Scan for the cell matching the given text and deliver its [x, y] coordinate at center. 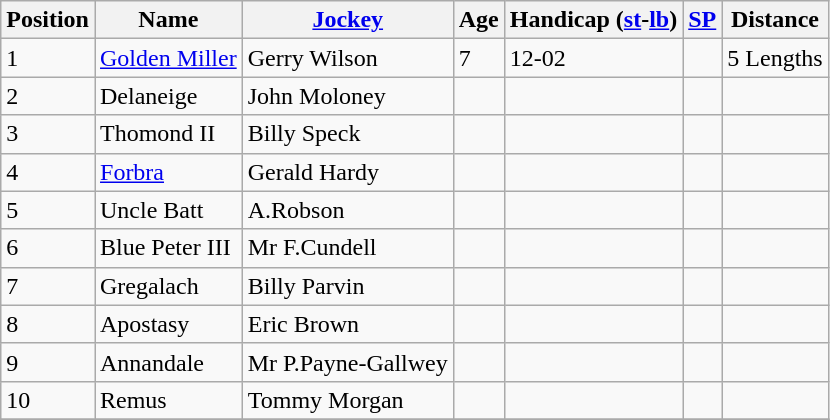
4 [48, 172]
Handicap (st-lb) [593, 20]
9 [48, 362]
Position [48, 20]
Name [168, 20]
6 [48, 248]
12-02 [593, 58]
John Moloney [348, 96]
Billy Parvin [348, 286]
5 Lengths [775, 58]
Apostasy [168, 324]
Delaneige [168, 96]
Forbra [168, 172]
8 [48, 324]
Age [478, 20]
Jockey [348, 20]
10 [48, 400]
Tommy Morgan [348, 400]
3 [48, 134]
Gregalach [168, 286]
Eric Brown [348, 324]
Thomond II [168, 134]
Annandale [168, 362]
Mr F.Cundell [348, 248]
Uncle Batt [168, 210]
Billy Speck [348, 134]
Gerald Hardy [348, 172]
5 [48, 210]
A.Robson [348, 210]
2 [48, 96]
SP [702, 20]
Distance [775, 20]
1 [48, 58]
Mr P.Payne-Gallwey [348, 362]
Gerry Wilson [348, 58]
Remus [168, 400]
Blue Peter III [168, 248]
Golden Miller [168, 58]
